Identify which cell holds the provided text, then report its [X, Y] central coordinate. 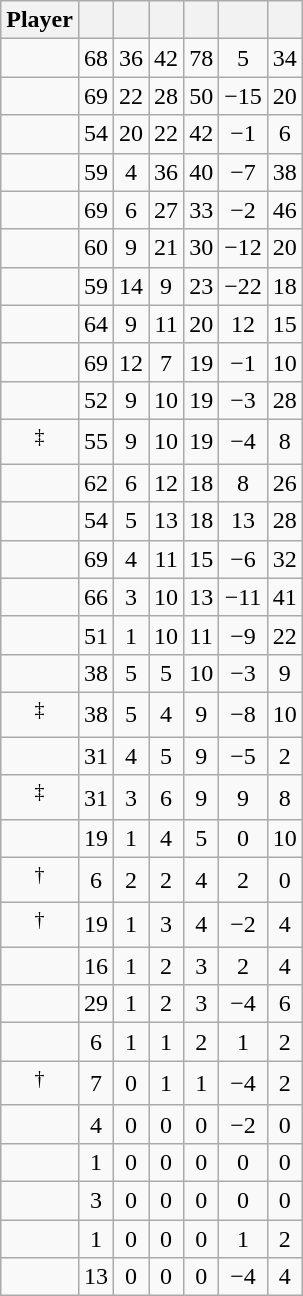
−8 [244, 714]
30 [202, 248]
−12 [244, 248]
−22 [244, 286]
33 [202, 210]
−11 [244, 597]
32 [284, 559]
14 [132, 286]
62 [96, 483]
46 [284, 210]
64 [96, 324]
−6 [244, 559]
Player [40, 20]
50 [202, 96]
−5 [244, 756]
29 [96, 1004]
41 [284, 597]
68 [96, 58]
66 [96, 597]
−15 [244, 96]
−7 [244, 172]
−9 [244, 635]
51 [96, 635]
26 [284, 483]
40 [202, 172]
60 [96, 248]
34 [284, 58]
16 [96, 966]
27 [166, 210]
52 [96, 400]
78 [202, 58]
55 [96, 442]
23 [202, 286]
21 [166, 248]
